Capture the cell that displays the provided text and extract its (X, Y) central coordinate. 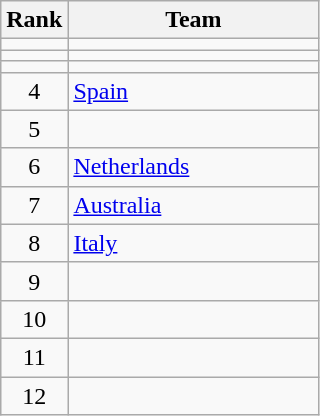
8 (34, 243)
5 (34, 129)
Team (194, 20)
Netherlands (194, 167)
4 (34, 91)
9 (34, 281)
10 (34, 319)
Italy (194, 243)
Australia (194, 205)
12 (34, 395)
Spain (194, 91)
11 (34, 357)
6 (34, 167)
7 (34, 205)
Rank (34, 20)
